Search for the cell housing the specified text and yield its (X, Y) center coordinate. 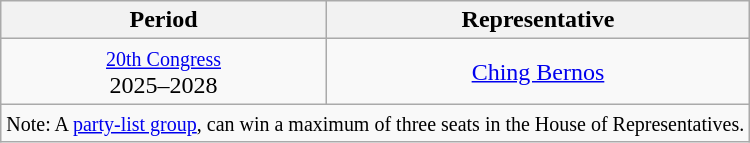
Note: A party-list group, can win a maximum of three seats in the House of Representatives. (376, 123)
Ching Bernos (538, 72)
Representative (538, 20)
20th Congress2025–2028 (164, 72)
Period (164, 20)
